Pinpoint the cell where the given text exists, returning its [X, Y] midpoint coordinate. 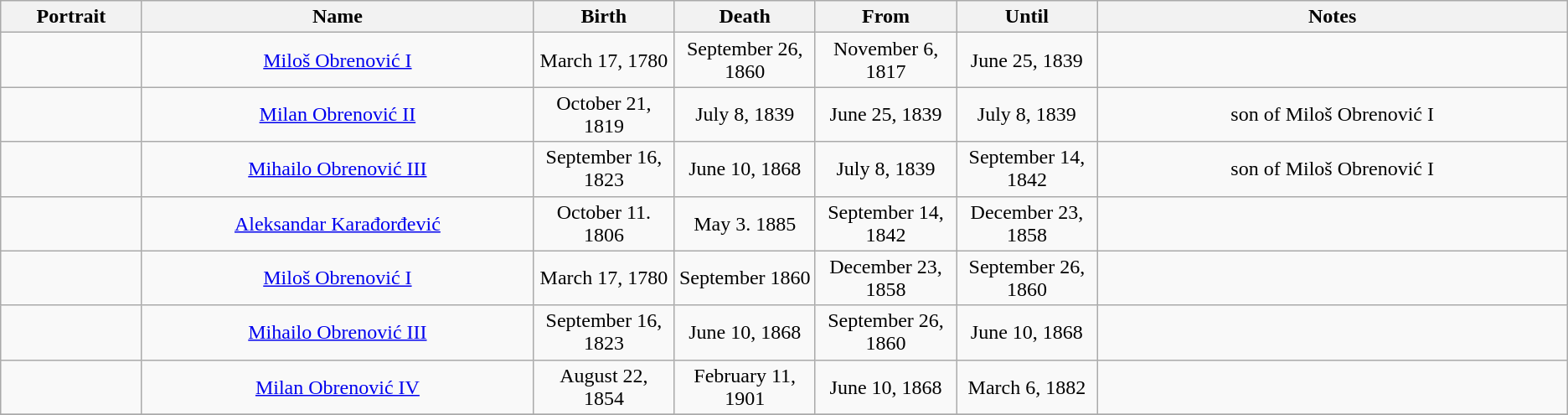
May 3. 1885 [745, 223]
March 6, 1882 [1027, 387]
November 6, 1817 [885, 60]
October 21, 1819 [604, 114]
Milan Obrenović IV [338, 387]
Aleksandar Karađorđević [338, 223]
September 1860 [745, 278]
Name [338, 17]
February 11, 1901 [745, 387]
Milan Obrenović II [338, 114]
October 11. 1806 [604, 223]
Notes [1332, 17]
Birth [604, 17]
From [885, 17]
Death [745, 17]
August 22, 1854 [604, 387]
Until [1027, 17]
Portrait [71, 17]
